Determine the [X, Y] coordinate at the center of the cell enclosing the given text.  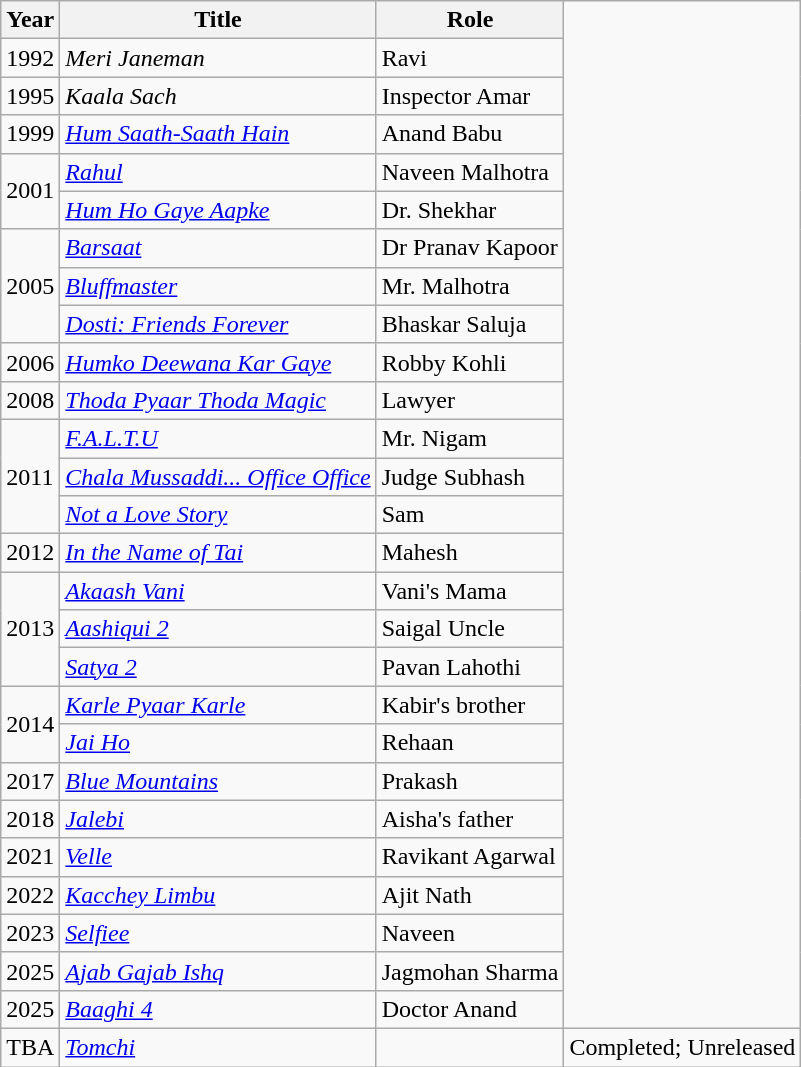
Kabir's brother [470, 705]
Role [470, 20]
Title [218, 20]
Jai Ho [218, 743]
Chala Mussaddi... Office Office [218, 477]
Naveen [470, 933]
2014 [30, 724]
Akaash Vani [218, 591]
Bluffmaster [218, 286]
Thoda Pyaar Thoda Magic [218, 400]
F.A.L.T.U [218, 438]
2023 [30, 933]
Meri Janeman [218, 58]
1999 [30, 134]
Rahul [218, 172]
2017 [30, 781]
Jalebi [218, 819]
Inspector Amar [470, 96]
TBA [30, 1047]
2001 [30, 191]
2008 [30, 400]
Tomchi [218, 1047]
Rehaan [470, 743]
Ravikant Agarwal [470, 857]
Naveen Malhotra [470, 172]
Not a Love Story [218, 515]
2013 [30, 629]
Barsaat [218, 248]
Lawyer [470, 400]
1995 [30, 96]
Year [30, 20]
Bhaskar Saluja [470, 324]
Dosti: Friends Forever [218, 324]
Baaghi 4 [218, 1009]
Karle Pyaar Karle [218, 705]
Sam [470, 515]
2011 [30, 476]
Anand Babu [470, 134]
Blue Mountains [218, 781]
Aashiqui 2 [218, 629]
2006 [30, 362]
Mr. Malhotra [470, 286]
In the Name of Tai [218, 553]
Hum Saath-Saath Hain [218, 134]
Aisha's father [470, 819]
Robby Kohli [470, 362]
Completed; Unreleased [682, 1047]
2005 [30, 286]
Kaala Sach [218, 96]
2012 [30, 553]
Vani's Mama [470, 591]
Pavan Lahothi [470, 667]
Humko Deewana Kar Gaye [218, 362]
Dr Pranav Kapoor [470, 248]
Mahesh [470, 553]
Ajit Nath [470, 895]
Mr. Nigam [470, 438]
Dr. Shekhar [470, 210]
Prakash [470, 781]
Doctor Anand [470, 1009]
Jagmohan Sharma [470, 971]
Ajab Gajab Ishq [218, 971]
Hum Ho Gaye Aapke [218, 210]
2022 [30, 895]
1992 [30, 58]
2021 [30, 857]
Satya 2 [218, 667]
Velle [218, 857]
Ravi [470, 58]
Kacchey Limbu [218, 895]
Judge Subhash [470, 477]
2018 [30, 819]
Saigal Uncle [470, 629]
Selfiee [218, 933]
